Extract the [x, y] coordinate from the center of the cell holding the provided text.  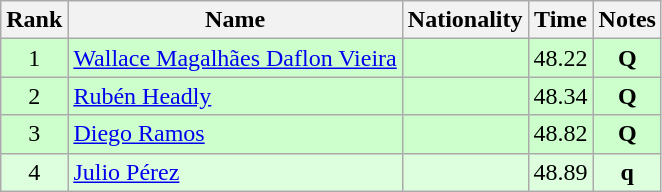
Nationality [465, 20]
2 [34, 96]
Rubén Headly [235, 96]
Diego Ramos [235, 134]
48.82 [560, 134]
48.89 [560, 172]
48.22 [560, 58]
48.34 [560, 96]
Time [560, 20]
Notes [627, 20]
Name [235, 20]
q [627, 172]
1 [34, 58]
4 [34, 172]
Rank [34, 20]
Julio Pérez [235, 172]
Wallace Magalhães Daflon Vieira [235, 58]
3 [34, 134]
